Scan for the cell matching the given text and deliver its (X, Y) coordinate at center. 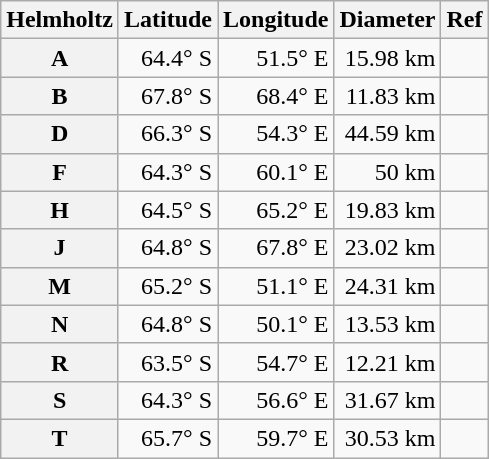
60.1° E (276, 172)
50 km (388, 172)
63.5° S (168, 362)
65.2° E (276, 210)
67.8° E (276, 248)
44.59 km (388, 134)
13.53 km (388, 324)
31.67 km (388, 400)
65.7° S (168, 438)
68.4° E (276, 96)
51.5° E (276, 58)
56.6° E (276, 400)
30.53 km (388, 438)
66.3° S (168, 134)
J (60, 248)
65.2° S (168, 286)
24.31 km (388, 286)
12.21 km (388, 362)
11.83 km (388, 96)
23.02 km (388, 248)
67.8° S (168, 96)
50.1° E (276, 324)
A (60, 58)
54.3° E (276, 134)
64.4° S (168, 58)
64.5° S (168, 210)
S (60, 400)
Longitude (276, 20)
Latitude (168, 20)
19.83 km (388, 210)
59.7° E (276, 438)
Diameter (388, 20)
F (60, 172)
B (60, 96)
N (60, 324)
Ref (464, 20)
51.1° E (276, 286)
T (60, 438)
M (60, 286)
R (60, 362)
H (60, 210)
D (60, 134)
54.7° E (276, 362)
15.98 km (388, 58)
Helmholtz (60, 20)
